Return (X, Y) of the center of cell containing provided text 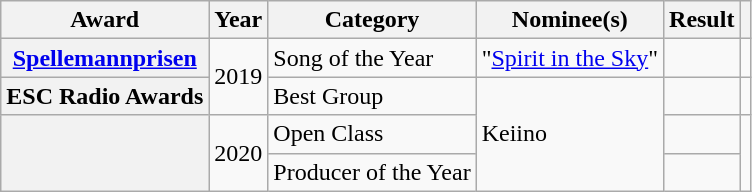
Open Class (372, 134)
Award (105, 20)
Nominee(s) (570, 20)
Category (372, 20)
2019 (238, 77)
Keiino (570, 134)
Song of the Year (372, 58)
Spellemannprisen (105, 58)
Result (702, 20)
Producer of the Year (372, 172)
Year (238, 20)
"Spirit in the Sky" (570, 58)
2020 (238, 153)
Best Group (372, 96)
ESC Radio Awards (105, 96)
